Provide the [X, Y] coordinate of the cell's center where the given text is located.  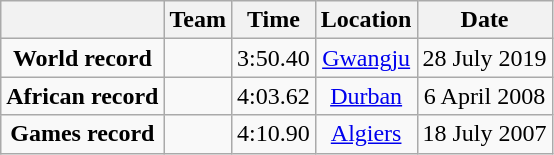
Date [484, 20]
Location [366, 20]
Games record [82, 134]
3:50.40 [274, 58]
Team [198, 20]
28 July 2019 [484, 58]
6 April 2008 [484, 96]
18 July 2007 [484, 134]
Algiers [366, 134]
World record [82, 58]
African record [82, 96]
Time [274, 20]
Durban [366, 96]
4:03.62 [274, 96]
4:10.90 [274, 134]
Gwangju [366, 58]
